Locate the cell with the specified text and output its [X, Y] center coordinate. 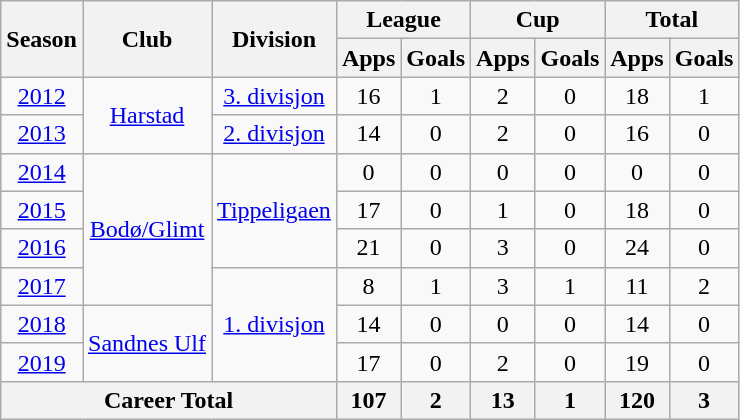
Season [42, 39]
Sandnes Ulf [146, 343]
Harstad [146, 115]
11 [637, 286]
2017 [42, 286]
2019 [42, 362]
2012 [42, 96]
2. divisjon [274, 134]
13 [503, 400]
21 [368, 248]
Career Total [169, 400]
8 [368, 286]
3. divisjon [274, 96]
2016 [42, 248]
24 [637, 248]
2014 [42, 172]
2015 [42, 210]
2013 [42, 134]
League [403, 20]
Tippeligaen [274, 210]
Bodø/Glimt [146, 229]
2018 [42, 324]
107 [368, 400]
Club [146, 39]
Cup [538, 20]
Division [274, 39]
19 [637, 362]
Total [672, 20]
120 [637, 400]
1. divisjon [274, 324]
